Find where the given text appears and provide that cell's center as [x, y] coordinate. 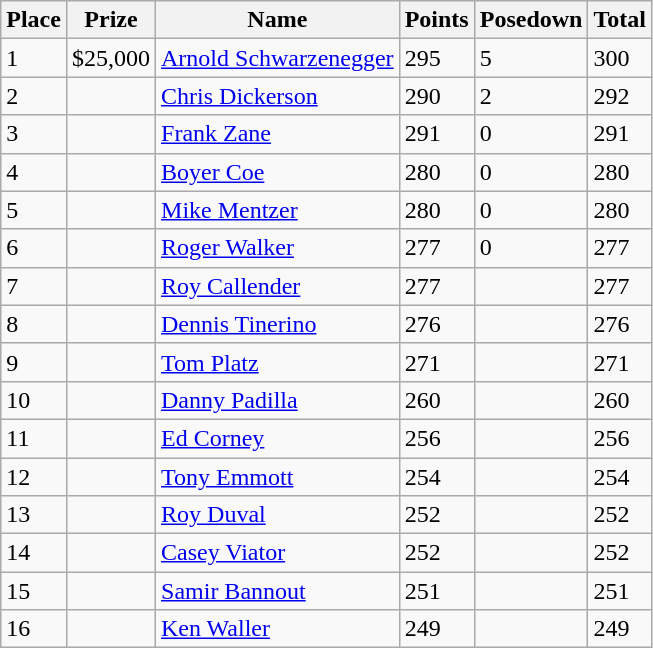
292 [620, 96]
Boyer Coe [278, 172]
Tony Emmott [278, 477]
290 [436, 96]
Roy Duval [278, 515]
4 [34, 172]
Arnold Schwarzenegger [278, 58]
Tom Platz [278, 362]
Chris Dickerson [278, 96]
Points [436, 20]
$25,000 [110, 58]
Ed Corney [278, 438]
13 [34, 515]
Frank Zane [278, 134]
Roy Callender [278, 286]
Name [278, 20]
Mike Mentzer [278, 210]
10 [34, 400]
8 [34, 324]
6 [34, 248]
Danny Padilla [278, 400]
3 [34, 134]
Dennis Tinerino [278, 324]
15 [34, 591]
Ken Waller [278, 629]
Casey Viator [278, 553]
Posedown [531, 20]
Total [620, 20]
14 [34, 553]
16 [34, 629]
295 [436, 58]
Roger Walker [278, 248]
Place [34, 20]
300 [620, 58]
Samir Bannout [278, 591]
11 [34, 438]
9 [34, 362]
1 [34, 58]
12 [34, 477]
7 [34, 286]
Prize [110, 20]
